Extract the [X, Y] coordinate from the center of the cell holding the provided text.  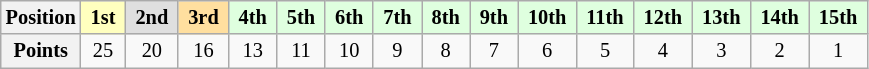
13th [721, 17]
12th [663, 17]
14th [779, 17]
1 [838, 51]
9th [494, 17]
1st [104, 17]
8th [446, 17]
9 [397, 51]
11th [604, 17]
7th [397, 17]
Position [41, 17]
10th [547, 17]
3rd [203, 17]
16 [203, 51]
15th [838, 17]
3 [721, 51]
11 [301, 51]
5 [604, 51]
8 [446, 51]
13 [253, 51]
20 [152, 51]
4th [253, 17]
10 [349, 51]
6 [547, 51]
5th [301, 17]
7 [494, 51]
6th [349, 17]
4 [663, 51]
25 [104, 51]
2 [779, 51]
2nd [152, 17]
Points [41, 51]
